Determine the [x, y] coordinate at the center of the cell enclosing the given text.  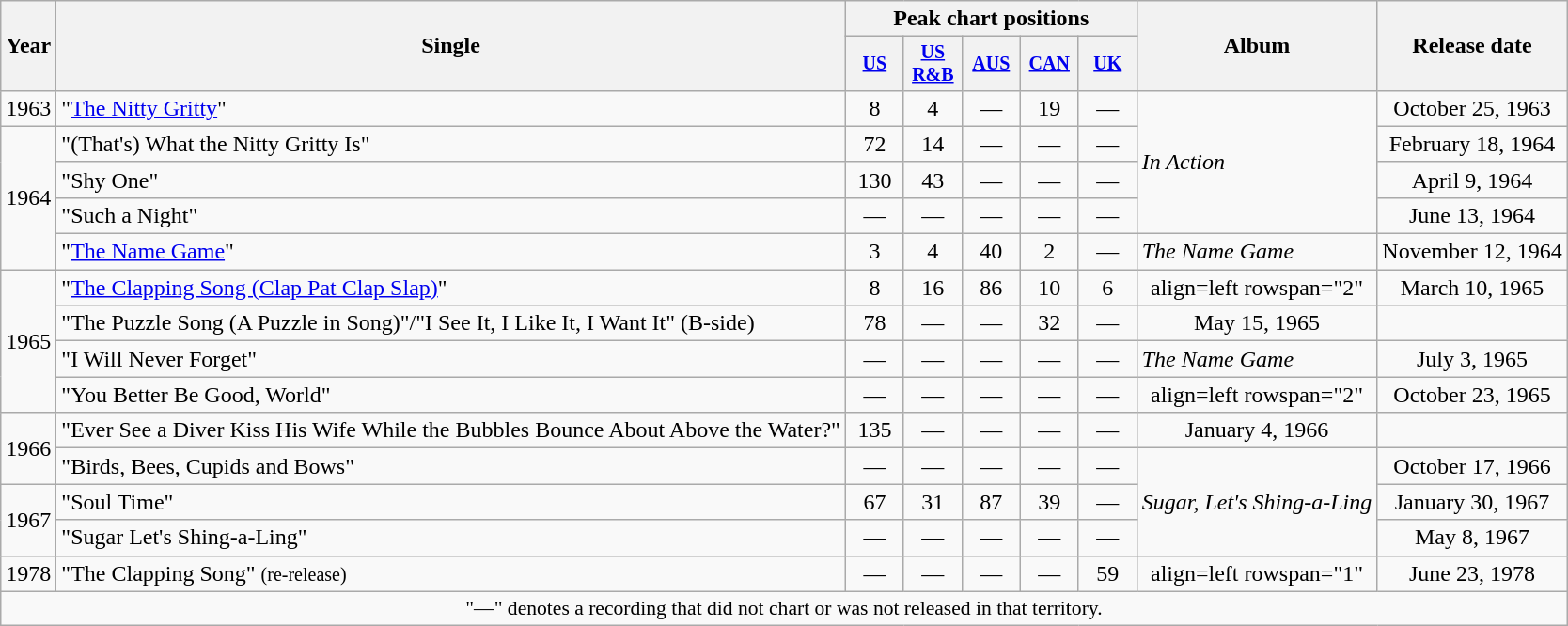
UK [1107, 64]
31 [933, 502]
"—" denotes a recording that did not chart or was not released in that territory. [784, 608]
1966 [28, 448]
72 [874, 144]
43 [933, 180]
October 17, 1966 [1472, 466]
"(That's) What the Nitty Gritty Is" [451, 144]
"The Clapping Song" (re-release) [451, 573]
In Action [1257, 162]
"Birds, Bees, Cupids and Bows" [451, 466]
US [874, 64]
16 [933, 288]
"The Name Game" [451, 252]
Single [451, 46]
1965 [28, 341]
3 [874, 252]
April 9, 1964 [1472, 180]
May 15, 1965 [1257, 323]
January 30, 1967 [1472, 502]
39 [1049, 502]
Sugar, Let's Shing-a-Ling [1257, 502]
59 [1107, 573]
86 [991, 288]
October 23, 1965 [1472, 395]
"I Will Never Forget" [451, 359]
10 [1049, 288]
July 3, 1965 [1472, 359]
March 10, 1965 [1472, 288]
87 [991, 502]
Release date [1472, 46]
1967 [28, 520]
USR&B [933, 64]
"The Clapping Song (Clap Pat Clap Slap)" [451, 288]
32 [1049, 323]
Peak chart positions [991, 19]
"Sugar Let's Shing-a-Ling" [451, 538]
1963 [28, 108]
78 [874, 323]
CAN [1049, 64]
"The Puzzle Song (A Puzzle in Song)"/"I See It, I Like It, I Want It" (B-side) [451, 323]
"Shy One" [451, 180]
1978 [28, 573]
"Ever See a Diver Kiss His Wife While the Bubbles Bounce About Above the Water?" [451, 430]
"You Better Be Good, World" [451, 395]
June 23, 1978 [1472, 573]
135 [874, 430]
October 25, 1963 [1472, 108]
May 8, 1967 [1472, 538]
align=left rowspan="1" [1257, 573]
67 [874, 502]
6 [1107, 288]
"The Nitty Gritty" [451, 108]
"Such a Night" [451, 215]
Album [1257, 46]
130 [874, 180]
AUS [991, 64]
2 [1049, 252]
19 [1049, 108]
November 12, 1964 [1472, 252]
14 [933, 144]
January 4, 1966 [1257, 430]
June 13, 1964 [1472, 215]
Year [28, 46]
40 [991, 252]
February 18, 1964 [1472, 144]
1964 [28, 197]
"Soul Time" [451, 502]
